Determine the (x, y) coordinate at the center of the cell enclosing the given text.  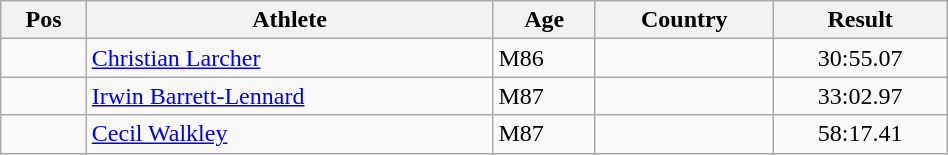
Athlete (290, 20)
Country (684, 20)
Result (860, 20)
Pos (44, 20)
M86 (544, 58)
30:55.07 (860, 58)
Christian Larcher (290, 58)
Age (544, 20)
Irwin Barrett-Lennard (290, 96)
58:17.41 (860, 134)
Cecil Walkley (290, 134)
33:02.97 (860, 96)
